Provide the (X, Y) coordinate of the cell's center where the given text is located.  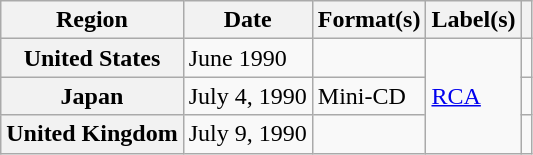
July 9, 1990 (248, 134)
RCA (474, 96)
Format(s) (369, 20)
Japan (92, 96)
July 4, 1990 (248, 96)
Label(s) (474, 20)
June 1990 (248, 58)
Date (248, 20)
United States (92, 58)
United Kingdom (92, 134)
Mini-CD (369, 96)
Region (92, 20)
